Determine the (x, y) coordinate at the center of the cell enclosing the given text.  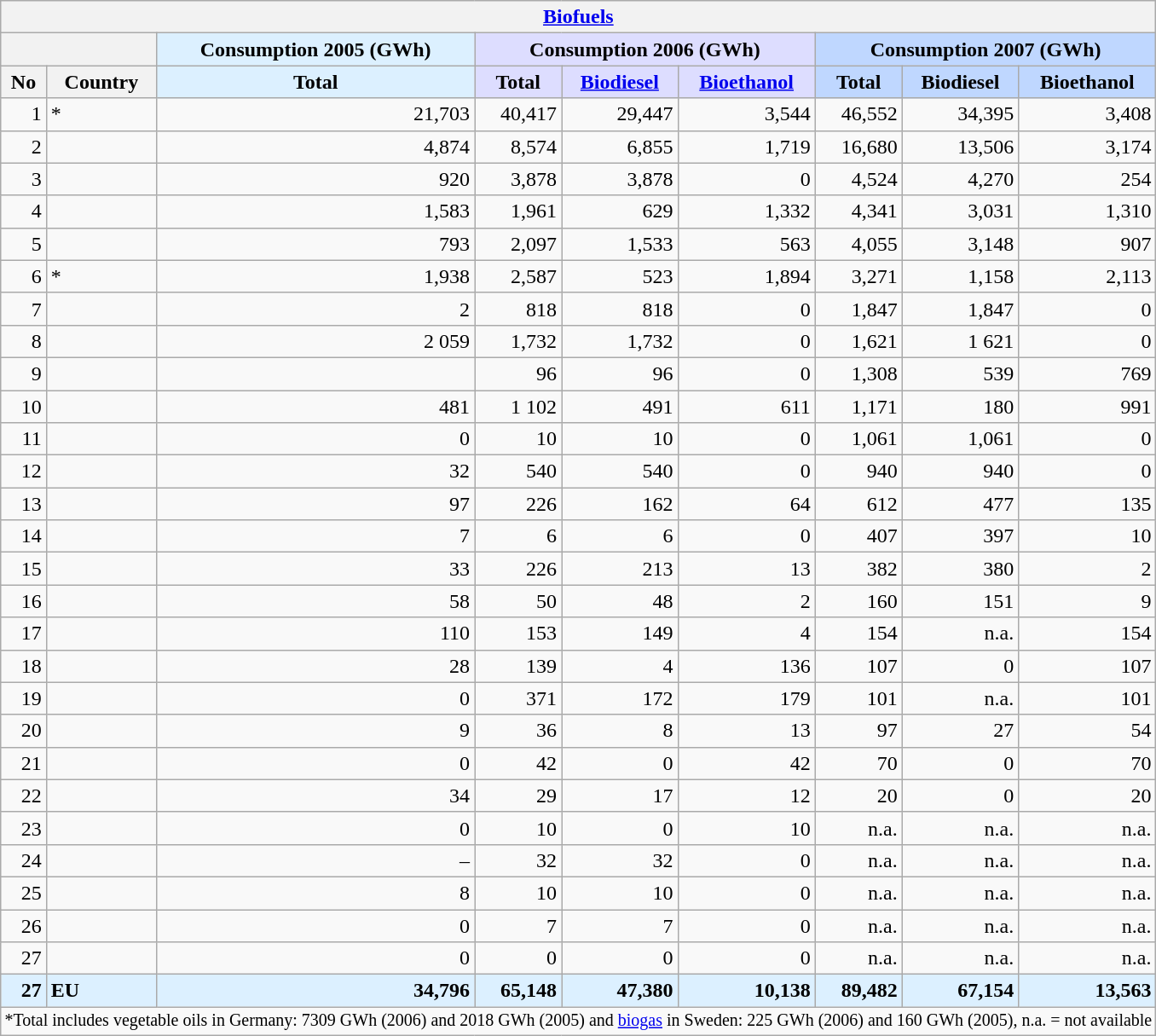
29,447 (620, 114)
3,148 (960, 244)
407 (858, 536)
135 (1088, 504)
34 (315, 796)
612 (858, 504)
1 (24, 114)
58 (315, 601)
34,796 (315, 991)
11 (24, 439)
16,680 (858, 147)
3,031 (960, 211)
1,894 (747, 276)
1,621 (858, 341)
8,574 (518, 147)
160 (858, 601)
29 (518, 796)
34,395 (960, 114)
1,158 (960, 276)
3,544 (747, 114)
491 (620, 407)
48 (620, 601)
1,583 (315, 211)
991 (1088, 407)
24 (24, 860)
19 (24, 698)
36 (518, 731)
50 (518, 601)
Consumption 2005 (GWh) (315, 49)
481 (315, 407)
5 (24, 244)
4,055 (858, 244)
907 (1088, 244)
Biofuels (578, 17)
769 (1088, 373)
64 (747, 504)
3,174 (1088, 147)
2,587 (518, 276)
110 (315, 634)
6,855 (620, 147)
1 621 (960, 341)
172 (620, 698)
13,506 (960, 147)
1,533 (620, 244)
162 (620, 504)
1,310 (1088, 211)
3 (24, 179)
179 (747, 698)
1,171 (858, 407)
2,097 (518, 244)
611 (747, 407)
629 (620, 211)
65,148 (518, 991)
254 (1088, 179)
1,308 (858, 373)
15 (24, 569)
40,417 (518, 114)
397 (960, 536)
4,270 (960, 179)
Country (101, 82)
No (24, 82)
26 (24, 925)
920 (315, 179)
47,380 (620, 991)
67,154 (960, 991)
Consumption 2007 (GWh) (985, 49)
213 (620, 569)
18 (24, 666)
180 (960, 407)
371 (518, 698)
4,874 (315, 147)
380 (960, 569)
– (315, 860)
21 (24, 763)
3,271 (858, 276)
2 059 (315, 341)
22 (24, 796)
382 (858, 569)
793 (315, 244)
Consumption 2006 (GWh) (645, 49)
13,563 (1088, 991)
539 (960, 373)
563 (747, 244)
46,552 (858, 114)
23 (24, 828)
2,113 (1088, 276)
4,524 (858, 179)
10,138 (747, 991)
21,703 (315, 114)
25 (24, 893)
151 (960, 601)
1,938 (315, 276)
149 (620, 634)
523 (620, 276)
1,961 (518, 211)
139 (518, 666)
477 (960, 504)
1,719 (747, 147)
54 (1088, 731)
3,408 (1088, 114)
1 102 (518, 407)
28 (315, 666)
33 (315, 569)
153 (518, 634)
1,332 (747, 211)
16 (24, 601)
136 (747, 666)
4,341 (858, 211)
EU (101, 991)
14 (24, 536)
89,482 (858, 991)
